Provide the [x, y] coordinate of the cell's center where the given text is located.  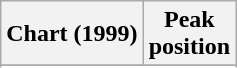
Peakposition [189, 34]
Chart (1999) [72, 34]
